Return (x, y) of the center of cell containing provided text 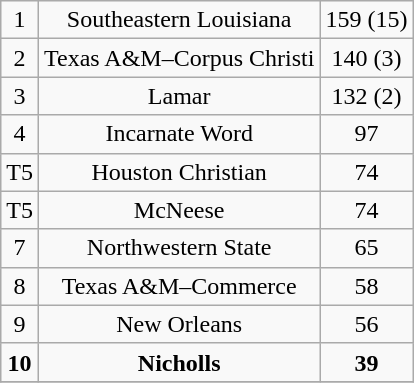
97 (366, 134)
140 (3) (366, 58)
New Orleans (178, 324)
Houston Christian (178, 172)
Southeastern Louisiana (178, 20)
4 (20, 134)
3 (20, 96)
39 (366, 362)
10 (20, 362)
Incarnate Word (178, 134)
2 (20, 58)
Northwestern State (178, 248)
7 (20, 248)
McNeese (178, 210)
56 (366, 324)
Nicholls (178, 362)
Lamar (178, 96)
159 (15) (366, 20)
8 (20, 286)
65 (366, 248)
9 (20, 324)
1 (20, 20)
58 (366, 286)
Texas A&M–Commerce (178, 286)
132 (2) (366, 96)
Texas A&M–Corpus Christi (178, 58)
